Identify which cell holds the provided text, then report its (X, Y) central coordinate. 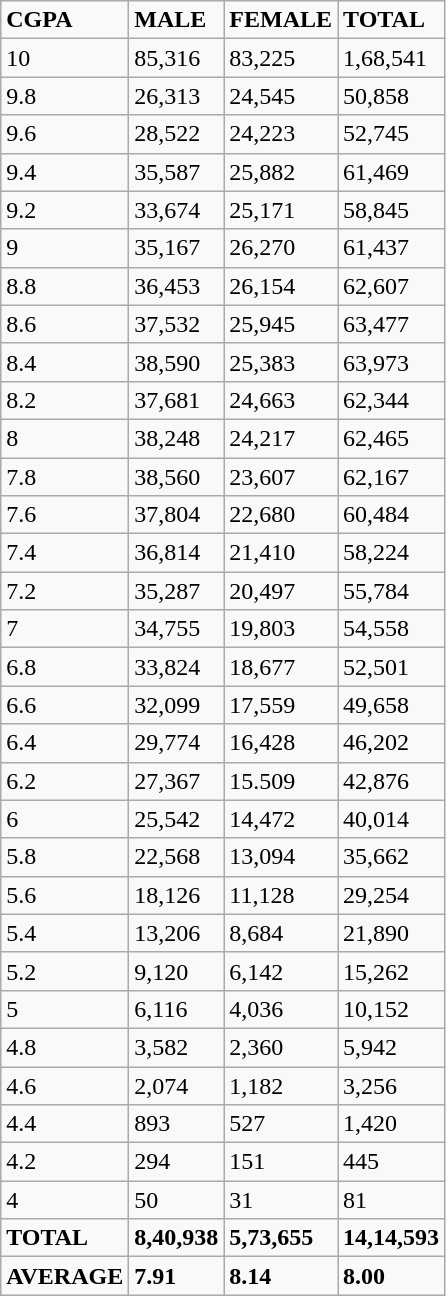
15,262 (392, 971)
20,497 (281, 591)
7.8 (65, 477)
6.4 (65, 743)
54,558 (392, 629)
4.4 (65, 1124)
58,845 (392, 210)
151 (281, 1162)
13,206 (176, 933)
8.4 (65, 362)
CGPA (65, 20)
62,167 (392, 477)
19,803 (281, 629)
14,472 (281, 819)
63,973 (392, 362)
4 (65, 1200)
1,182 (281, 1085)
49,658 (392, 705)
38,590 (176, 362)
25,383 (281, 362)
33,674 (176, 210)
9.8 (65, 96)
9.4 (65, 172)
893 (176, 1124)
MALE (176, 20)
42,876 (392, 781)
4.8 (65, 1047)
22,568 (176, 857)
5 (65, 1009)
85,316 (176, 58)
17,559 (281, 705)
24,545 (281, 96)
9 (65, 248)
60,484 (392, 515)
9.2 (65, 210)
26,154 (281, 286)
46,202 (392, 743)
35,167 (176, 248)
22,680 (281, 515)
8 (65, 438)
6.8 (65, 667)
5.4 (65, 933)
527 (281, 1124)
29,254 (392, 895)
7.91 (176, 1276)
10 (65, 58)
4.2 (65, 1162)
24,663 (281, 400)
52,745 (392, 134)
26,313 (176, 96)
7.4 (65, 553)
10,152 (392, 1009)
55,784 (392, 591)
4.6 (65, 1085)
35,662 (392, 857)
6.2 (65, 781)
445 (392, 1162)
5,73,655 (281, 1238)
58,224 (392, 553)
3,582 (176, 1047)
8.8 (65, 286)
34,755 (176, 629)
8.00 (392, 1276)
2,360 (281, 1047)
25,542 (176, 819)
81 (392, 1200)
21,890 (392, 933)
28,522 (176, 134)
27,367 (176, 781)
63,477 (392, 324)
14,14,593 (392, 1238)
8.14 (281, 1276)
50 (176, 1200)
1,420 (392, 1124)
4,036 (281, 1009)
62,607 (392, 286)
50,858 (392, 96)
35,287 (176, 591)
25,171 (281, 210)
33,824 (176, 667)
15.509 (281, 781)
3,256 (392, 1085)
83,225 (281, 58)
36,814 (176, 553)
2,074 (176, 1085)
40,014 (392, 819)
38,248 (176, 438)
62,465 (392, 438)
52,501 (392, 667)
1,68,541 (392, 58)
36,453 (176, 286)
32,099 (176, 705)
8.2 (65, 400)
29,774 (176, 743)
31 (281, 1200)
8.6 (65, 324)
16,428 (281, 743)
6,142 (281, 971)
9.6 (65, 134)
11,128 (281, 895)
18,126 (176, 895)
61,469 (392, 172)
5.2 (65, 971)
7 (65, 629)
25,945 (281, 324)
5.6 (65, 895)
13,094 (281, 857)
7.2 (65, 591)
23,607 (281, 477)
AVERAGE (65, 1276)
7.6 (65, 515)
6 (65, 819)
25,882 (281, 172)
8,40,938 (176, 1238)
62,344 (392, 400)
37,532 (176, 324)
35,587 (176, 172)
5,942 (392, 1047)
26,270 (281, 248)
21,410 (281, 553)
9,120 (176, 971)
6.6 (65, 705)
294 (176, 1162)
5.8 (65, 857)
6,116 (176, 1009)
38,560 (176, 477)
61,437 (392, 248)
8,684 (281, 933)
24,223 (281, 134)
FEMALE (281, 20)
24,217 (281, 438)
37,804 (176, 515)
37,681 (176, 400)
18,677 (281, 667)
